Scan for the cell matching the given text and deliver its (X, Y) coordinate at center. 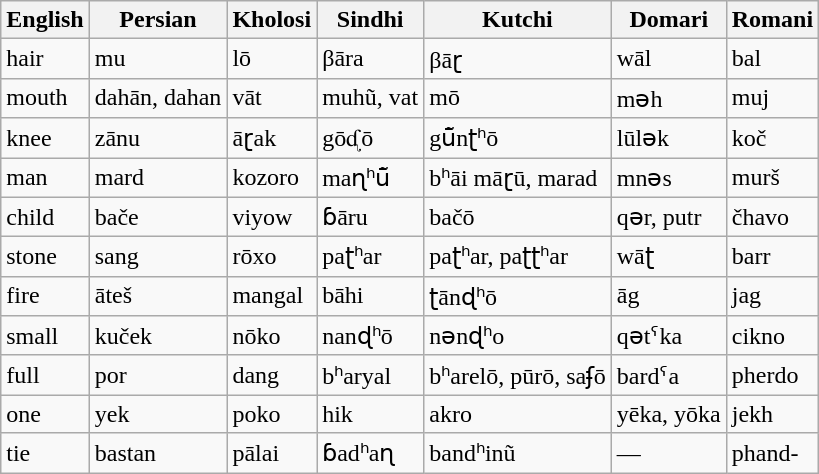
paʈʰar, paʈʈʰar (518, 257)
mnəs (668, 178)
bače (158, 217)
bʰaryal (370, 375)
bardˤa (668, 375)
zānu (158, 138)
Domari (668, 20)
barr (772, 257)
bačō (518, 217)
akro (518, 414)
dahān, dahan (158, 98)
child (45, 217)
pherdo (772, 375)
lūlək (668, 138)
āɽak (272, 138)
bastan (158, 453)
koč (772, 138)
viyow (272, 217)
paʈʰar (370, 257)
mouth (45, 98)
məh (668, 98)
βāra (370, 59)
stone (45, 257)
hik (370, 414)
mard (158, 178)
man (45, 178)
gōᶑō (370, 138)
nanɖʰō (370, 336)
hair (45, 59)
bandʰinũ (518, 453)
kozoro (272, 178)
ʈānɖʰō (518, 296)
Persian (158, 20)
jekh (772, 414)
āteš (158, 296)
full (45, 375)
yek (158, 414)
por (158, 375)
pālai (272, 453)
maɳʰū̃ (370, 178)
knee (45, 138)
kuček (158, 336)
vāt (272, 98)
nōko (272, 336)
wāl (668, 59)
Romani (772, 20)
fire (45, 296)
yēka, yōka (668, 414)
muj (772, 98)
lō (272, 59)
Kholosi (272, 20)
qətˤka (668, 336)
ɓāru (370, 217)
čhavo (772, 217)
mō (518, 98)
nənɖʰo (518, 336)
dang (272, 375)
bʰarelō, pūrō, saʄō (518, 375)
one (45, 414)
ɓadʰaɳ (370, 453)
jag (772, 296)
mu (158, 59)
wāʈ (668, 257)
bāhi (370, 296)
āg (668, 296)
sang (158, 257)
Kutchi (518, 20)
English (45, 20)
cikno (772, 336)
phand- (772, 453)
Sindhi (370, 20)
βāɽ (518, 59)
muhũ, vat (370, 98)
mangal (272, 296)
bal (772, 59)
rōxo (272, 257)
tie (45, 453)
poko (272, 414)
bʰāi māɽū, marad (518, 178)
gū̃nʈʰō (518, 138)
small (45, 336)
qər, putr (668, 217)
murš (772, 178)
— (668, 453)
